Find where the given text appears and provide that cell's center as (X, Y) coordinate. 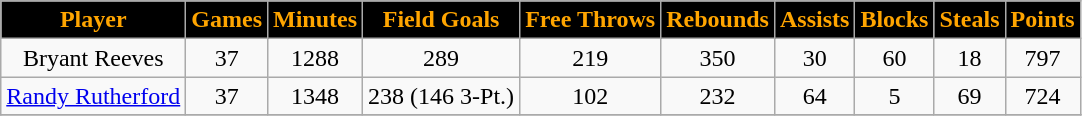
Steals (970, 20)
5 (894, 96)
238 (146 3-Pt.) (442, 96)
Field Goals (442, 20)
69 (970, 96)
64 (814, 96)
Free Throws (590, 20)
Randy Rutherford (94, 96)
Minutes (316, 20)
30 (814, 58)
289 (442, 58)
232 (718, 96)
102 (590, 96)
60 (894, 58)
Points (1042, 20)
350 (718, 58)
Player (94, 20)
1288 (316, 58)
724 (1042, 96)
Bryant Reeves (94, 58)
Assists (814, 20)
Games (227, 20)
1348 (316, 96)
219 (590, 58)
Blocks (894, 20)
797 (1042, 58)
18 (970, 58)
Rebounds (718, 20)
